Pinpoint the cell where the given text exists, returning its [x, y] midpoint coordinate. 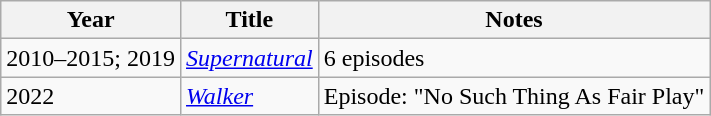
2022 [91, 96]
2010–2015; 2019 [91, 58]
Episode: "No Such Thing As Fair Play" [514, 96]
Walker [249, 96]
Supernatural [249, 58]
Year [91, 20]
Notes [514, 20]
Title [249, 20]
6 episodes [514, 58]
